Detect which cell encompasses the target text, then output its [X, Y] center coordinate. 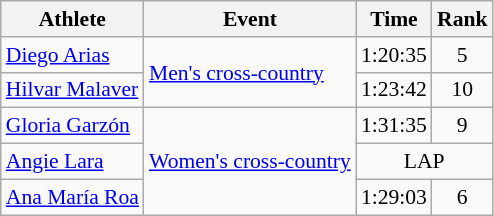
1:23:42 [394, 90]
Hilvar Malaver [72, 90]
1:29:03 [394, 197]
Athlete [72, 19]
Rank [462, 19]
Time [394, 19]
Diego Arias [72, 55]
Women's cross-country [250, 162]
Angie Lara [72, 162]
5 [462, 55]
6 [462, 197]
1:31:35 [394, 126]
1:20:35 [394, 55]
9 [462, 126]
Event [250, 19]
Men's cross-country [250, 72]
Ana María Roa [72, 197]
Gloria Garzón [72, 126]
LAP [424, 162]
10 [462, 90]
